Output the (X, Y) coordinate of the center of the cell containing the given text.  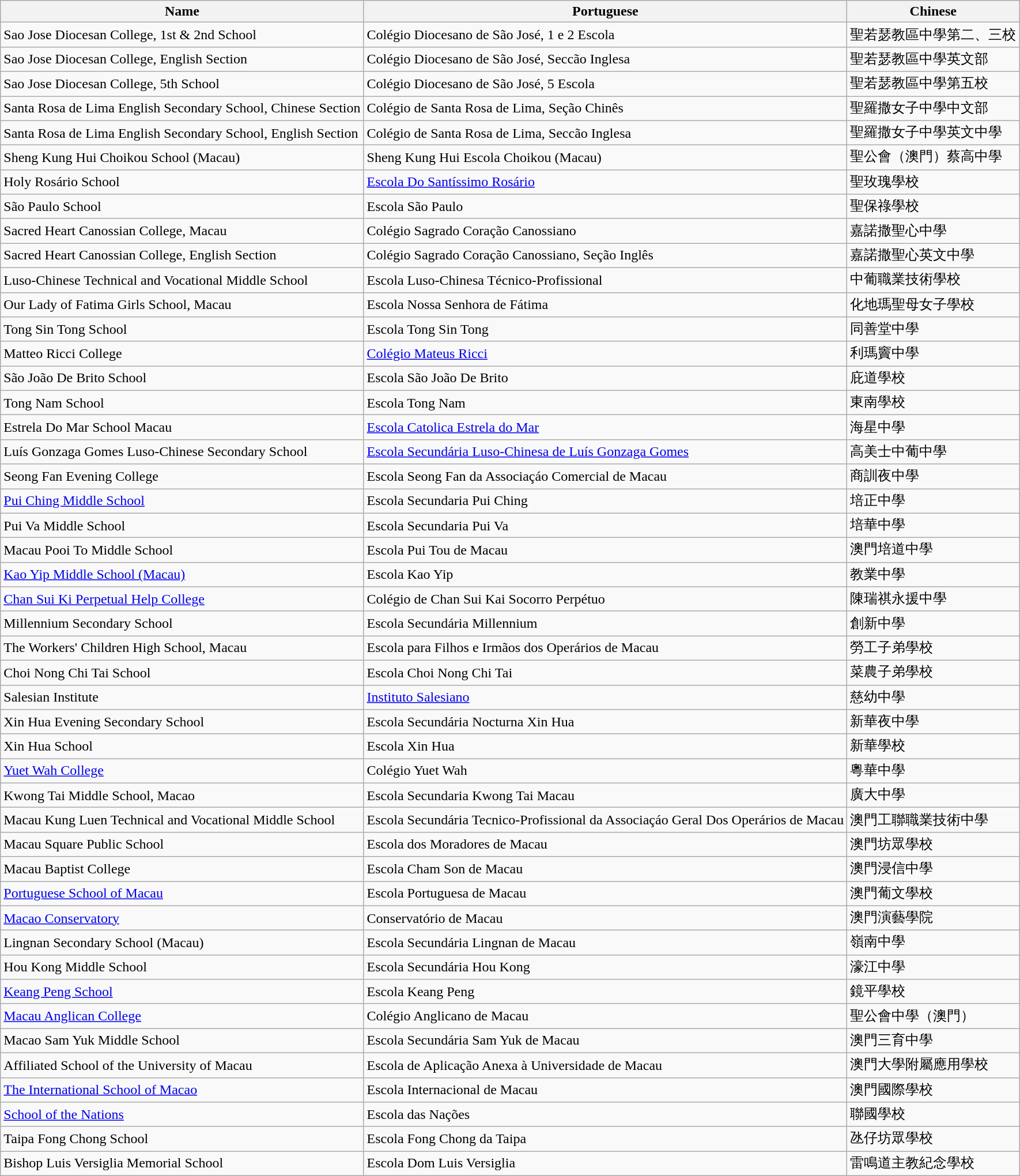
同善堂中學 (934, 330)
Pui Va Middle School (182, 526)
聖保祿學校 (934, 206)
Escola Secundaria Kwong Tai Macau (605, 796)
高美士中葡中學 (934, 452)
中葡職業技術學校 (934, 280)
澳門國際學校 (934, 1090)
澳門浸信中學 (934, 869)
Sao Jose Diocesan College, 5th School (182, 84)
澳門演藝學院 (934, 918)
Tong Sin Tong School (182, 330)
Escola para Filhos e Irmãos dos Operários de Macau (605, 648)
Escola Keang Peng (605, 992)
庇道學校 (934, 378)
氹仔坊眾學校 (934, 1139)
雷鳴道主教紀念學校 (934, 1163)
São Paulo School (182, 206)
慈幼中學 (934, 698)
The International School of Macao (182, 1090)
Escola Secundária Luso-Chinesa de Luís Gonzaga Gomes (605, 452)
聖羅撒女子中學英文中學 (934, 133)
濠江中學 (934, 967)
Santa Rosa de Lima English Secondary School, Chinese Section (182, 108)
Escola Internacional de Macau (605, 1090)
Escola Xin Hua (605, 746)
聖公會（澳門）蔡高中學 (934, 158)
Escola Tong Sin Tong (605, 330)
廣大中學 (934, 796)
Escola Secundária Sam Yuk de Macau (605, 1041)
Escola São Paulo (605, 206)
培華中學 (934, 526)
海星中學 (934, 428)
Escola Portuguesa de Macau (605, 894)
聯國學校 (934, 1115)
Escola Pui Tou de Macau (605, 550)
Escola Kao Yip (605, 574)
Estrela Do Mar School Macau (182, 428)
Tong Nam School (182, 402)
Portuguese School of Macau (182, 894)
Colégio Sagrado Coração Canossiano, Seção Inglês (605, 256)
Sao Jose Diocesan College, English Section (182, 59)
陳瑞祺永援中學 (934, 600)
Escola Tong Nam (605, 402)
Seong Fan Evening College (182, 476)
粵華中學 (934, 771)
Name (182, 12)
Taipa Fong Chong School (182, 1139)
Colégio de Santa Rosa de Lima, Seção Chinês (605, 108)
菜農子弟學校 (934, 672)
Affiliated School of the University of Macau (182, 1065)
Colégio de Chan Sui Kai Socorro Perpétuo (605, 600)
Yuet Wah College (182, 771)
化地瑪聖母女子學校 (934, 304)
聖羅撒女子中學中文部 (934, 108)
Escola Do Santíssimo Rosário (605, 182)
Luís Gonzaga Gomes Luso-Chinese Secondary School (182, 452)
Colégio de Santa Rosa de Lima, Seccão Inglesa (605, 133)
Sao Jose Diocesan College, 1st & 2nd School (182, 35)
Macau Square Public School (182, 844)
Macau Pooi To Middle School (182, 550)
Bishop Luis Versiglia Memorial School (182, 1163)
Macao Sam Yuk Middle School (182, 1041)
Our Lady of Fatima Girls School, Macau (182, 304)
Escola Secundaria Pui Ching (605, 502)
聖若瑟教區中學第二、三校 (934, 35)
新華學校 (934, 746)
聖玫瑰學校 (934, 182)
Luso-Chinese Technical and Vocational Middle School (182, 280)
澳門葡文學校 (934, 894)
Escola Luso-Chinesa Técnico-Profissional (605, 280)
Hou Kong Middle School (182, 967)
澳門培道中學 (934, 550)
Colégio Yuet Wah (605, 771)
Santa Rosa de Lima English Secondary School, English Section (182, 133)
Xin Hua School (182, 746)
Escola Seong Fan da Associaçáo Comercial de Macau (605, 476)
Kwong Tai Middle School, Macao (182, 796)
Escola Fong Chong da Taipa (605, 1139)
Escola Catolica Estrela do Mar (605, 428)
澳門三育中學 (934, 1041)
鏡平學校 (934, 992)
Escola Secundaria Pui Va (605, 526)
勞工子弟學校 (934, 648)
Macau Baptist College (182, 869)
Portuguese (605, 12)
Macau Kung Luen Technical and Vocational Middle School (182, 820)
Colégio Diocesano de São José, Seccão Inglesa (605, 59)
澳門坊眾學校 (934, 844)
Escola São João De Brito (605, 378)
Macau Anglican College (182, 1016)
澳門大學附屬應用學校 (934, 1065)
The Workers' Children High School, Macau (182, 648)
Conservatório de Macau (605, 918)
新華夜中學 (934, 722)
Pui Ching Middle School (182, 502)
Escola Dom Luis Versiglia (605, 1163)
創新中學 (934, 624)
Escola Secundária Hou Kong (605, 967)
東南學校 (934, 402)
培正中學 (934, 502)
利瑪竇中學 (934, 354)
聖若瑟教區中學第五校 (934, 84)
Colégio Diocesano de São José, 5 Escola (605, 84)
Escola de Aplicação Anexa à Universidade de Macau (605, 1065)
嘉諾撒聖心中學 (934, 231)
聖公會中學（澳門） (934, 1016)
澳門工聯職業技術中學 (934, 820)
Chinese (934, 12)
Matteo Ricci College (182, 354)
Escola Secundária Lingnan de Macau (605, 943)
Escola Nossa Senhora de Fátima (605, 304)
Kao Yip Middle School (Macau) (182, 574)
Instituto Salesiano (605, 698)
School of the Nations (182, 1115)
Salesian Institute (182, 698)
Sacred Heart Canossian College, Macau (182, 231)
Colégio Mateus Ricci (605, 354)
Lingnan Secondary School (Macau) (182, 943)
Keang Peng School (182, 992)
Sheng Kung Hui Choikou School (Macau) (182, 158)
Macao Conservatory (182, 918)
教業中學 (934, 574)
Escola Choi Nong Chi Tai (605, 672)
São João De Brito School (182, 378)
商訓夜中學 (934, 476)
Sacred Heart Canossian College, English Section (182, 256)
Colégio Sagrado Coração Canossiano (605, 231)
Escola Cham Son de Macau (605, 869)
Escola dos Moradores de Macau (605, 844)
聖若瑟教區中學英文部 (934, 59)
嘉諾撒聖心英文中學 (934, 256)
Escola das Nações (605, 1115)
Chan Sui Ki Perpetual Help College (182, 600)
嶺南中學 (934, 943)
Holy Rosário School (182, 182)
Choi Nong Chi Tai School (182, 672)
Colégio Anglicano de Macau (605, 1016)
Escola Secundária Nocturna Xin Hua (605, 722)
Escola Secundária Tecnico-Profissional da Associaçáo Geral Dos Operários de Macau (605, 820)
Escola Secundária Millennium (605, 624)
Colégio Diocesano de São José, 1 e 2 Escola (605, 35)
Sheng Kung Hui Escola Choikou (Macau) (605, 158)
Xin Hua Evening Secondary School (182, 722)
Millennium Secondary School (182, 624)
